Scan for the cell matching the given text and deliver its (X, Y) coordinate at center. 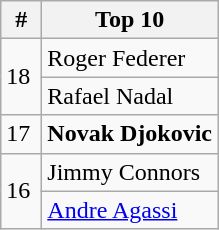
Jimmy Connors (130, 172)
Novak Djokovic (130, 134)
Roger Federer (130, 58)
16 (22, 191)
Andre Agassi (130, 210)
# (22, 20)
18 (22, 77)
17 (22, 134)
Top 10 (130, 20)
Rafael Nadal (130, 96)
